Return the (x, y) coordinate for the center point of the cell that contains the specified text.  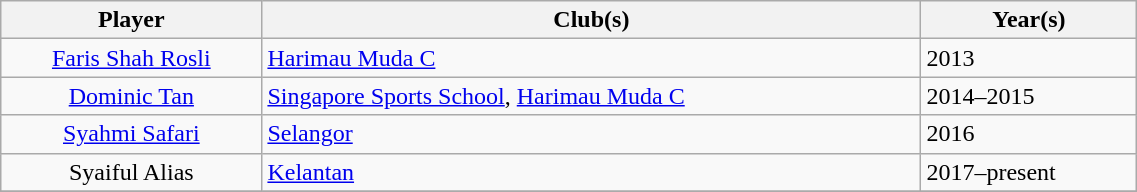
Singapore Sports School, Harimau Muda C (592, 96)
Syaiful Alias (132, 172)
Year(s) (1029, 20)
Selangor (592, 134)
2016 (1029, 134)
2013 (1029, 58)
Kelantan (592, 172)
2017–present (1029, 172)
Faris Shah Rosli (132, 58)
Dominic Tan (132, 96)
Club(s) (592, 20)
Syahmi Safari (132, 134)
Player (132, 20)
2014–2015 (1029, 96)
Harimau Muda C (592, 58)
